From the cell containing the given text, extract its center point as (X, Y) coordinate. 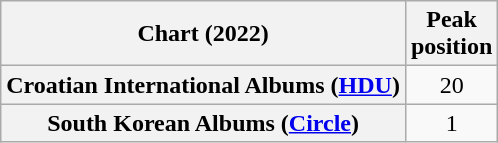
Chart (2022) (204, 34)
20 (451, 85)
Croatian International Albums (HDU) (204, 85)
South Korean Albums (Circle) (204, 123)
Peakposition (451, 34)
1 (451, 123)
